Return [x, y] of the center of cell containing provided text 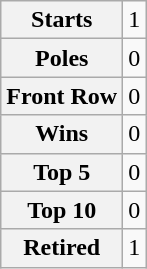
Retired [62, 248]
Starts [62, 20]
Wins [62, 134]
Top 5 [62, 172]
Front Row [62, 96]
Poles [62, 58]
Top 10 [62, 210]
